From the cell containing the given text, extract its center point as (X, Y) coordinate. 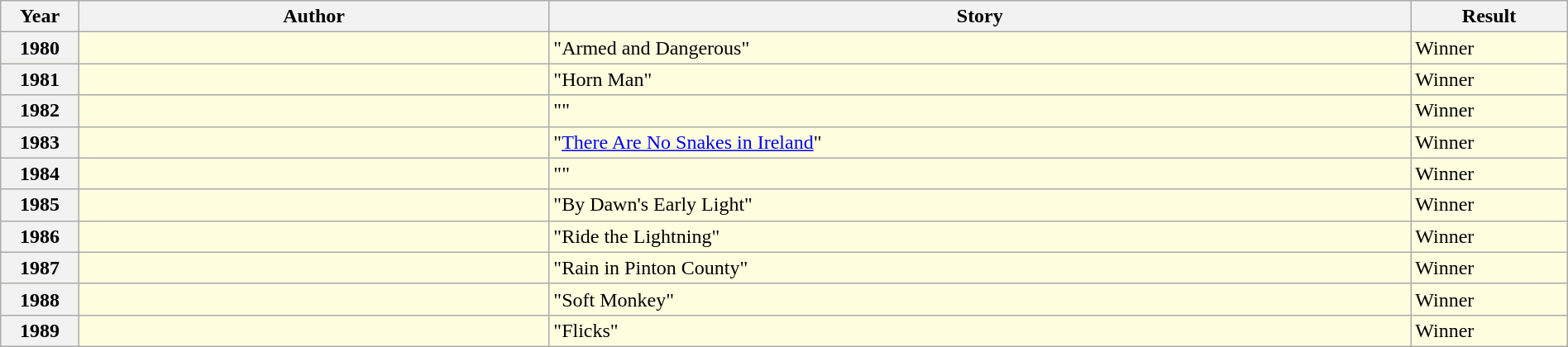
"Rain in Pinton County" (980, 268)
"There Are No Snakes in Ireland" (980, 142)
1981 (40, 79)
Result (1489, 17)
1983 (40, 142)
1986 (40, 236)
1985 (40, 205)
"Armed and Dangerous" (980, 48)
1980 (40, 48)
1988 (40, 299)
1987 (40, 268)
1984 (40, 173)
1989 (40, 330)
Year (40, 17)
"Ride the Lightning" (980, 236)
"Flicks" (980, 330)
1982 (40, 111)
"By Dawn's Early Light" (980, 205)
"Soft Monkey" (980, 299)
Story (980, 17)
"Horn Man" (980, 79)
Author (313, 17)
